Determine the (X, Y) coordinate at the center of the cell enclosing the given text.  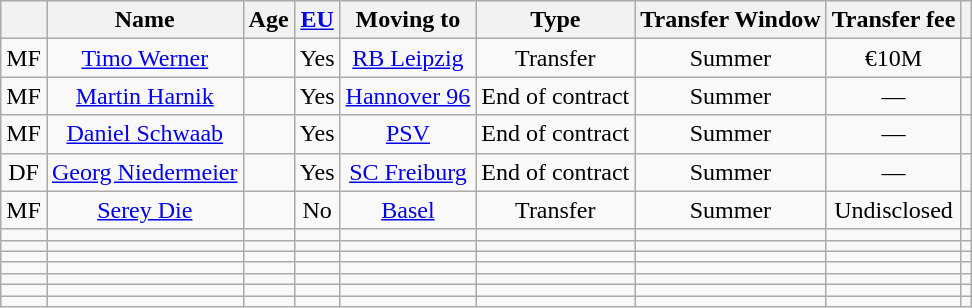
SC Freiburg (408, 172)
RB Leipzig (408, 58)
Hannover 96 (408, 96)
Undisclosed (894, 210)
Moving to (408, 20)
Georg Niedermeier (144, 172)
Transfer Window (730, 20)
Timo Werner (144, 58)
Type (556, 20)
Serey Die (144, 210)
€10M (894, 58)
No (317, 210)
PSV (408, 134)
DF (24, 172)
Martin Harnik (144, 96)
Name (144, 20)
Transfer fee (894, 20)
EU (317, 20)
Basel (408, 210)
Daniel Schwaab (144, 134)
Age (268, 20)
